For the text-containing cell, return its midpoint in [X, Y] coordinate format. 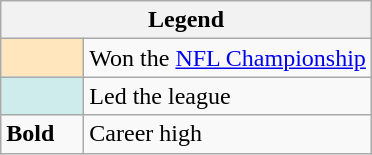
Won the NFL Championship [228, 58]
Bold [42, 134]
Legend [186, 20]
Career high [228, 134]
Led the league [228, 96]
